Capture the cell that displays the provided text and extract its [x, y] central coordinate. 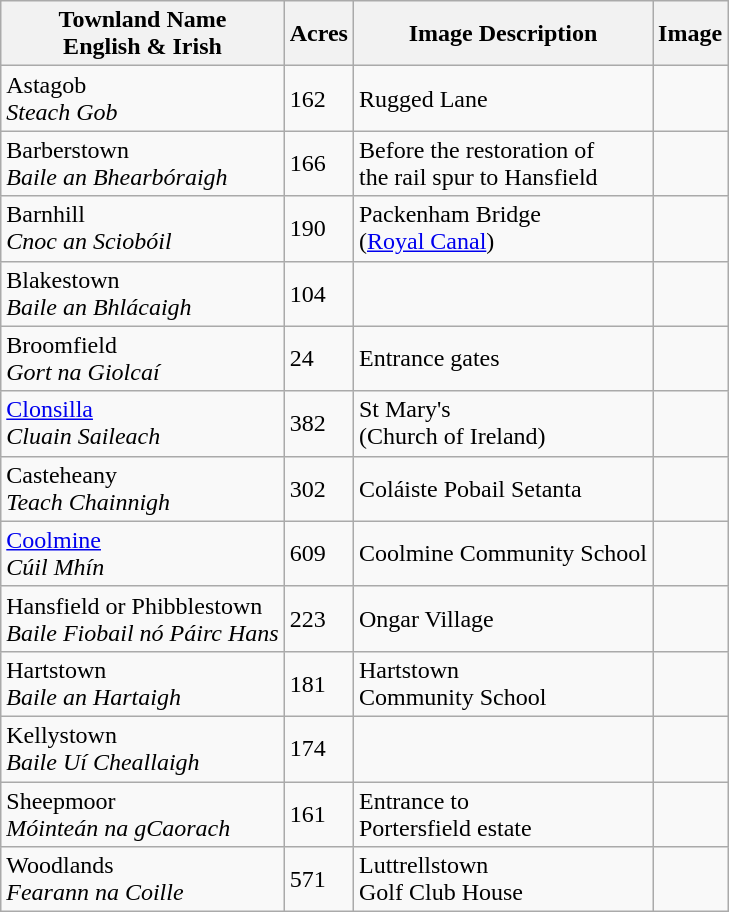
609 [318, 554]
Coláiste Pobail Setanta [502, 488]
571 [318, 880]
Hartstown Community School [502, 684]
Hansfield or PhibblestownBaile Fiobail nó Páirc Hans [142, 618]
Before the restoration ofthe rail spur to Hansfield [502, 164]
St Mary's(Church of Ireland) [502, 424]
Ongar Village [502, 618]
KellystownBaile Uí Cheallaigh [142, 748]
BroomfieldGort na Giolcaí [142, 358]
HartstownBaile an Hartaigh [142, 684]
Entrance toPortersfield estate [502, 814]
Rugged Lane [502, 98]
ClonsillaCluain Saileach [142, 424]
WoodlandsFearann na Coille [142, 880]
24 [318, 358]
Packenham Bridge(Royal Canal) [502, 228]
161 [318, 814]
BarberstownBaile an Bhearbóraigh [142, 164]
223 [318, 618]
382 [318, 424]
BarnhillCnoc an Sciobóil [142, 228]
CoolmineCúil Mhín [142, 554]
302 [318, 488]
Entrance gates [502, 358]
Image Description [502, 34]
166 [318, 164]
181 [318, 684]
Luttrellstown Golf Club House [502, 880]
SheepmoorMóinteán na gCaorach [142, 814]
Townland NameEnglish & Irish [142, 34]
190 [318, 228]
174 [318, 748]
CasteheanyTeach Chainnigh [142, 488]
BlakestownBaile an Bhlácaigh [142, 294]
AstagobSteach Gob [142, 98]
Acres [318, 34]
162 [318, 98]
104 [318, 294]
Coolmine Community School [502, 554]
Image [690, 34]
